Capture the cell that displays the provided text and extract its [X, Y] central coordinate. 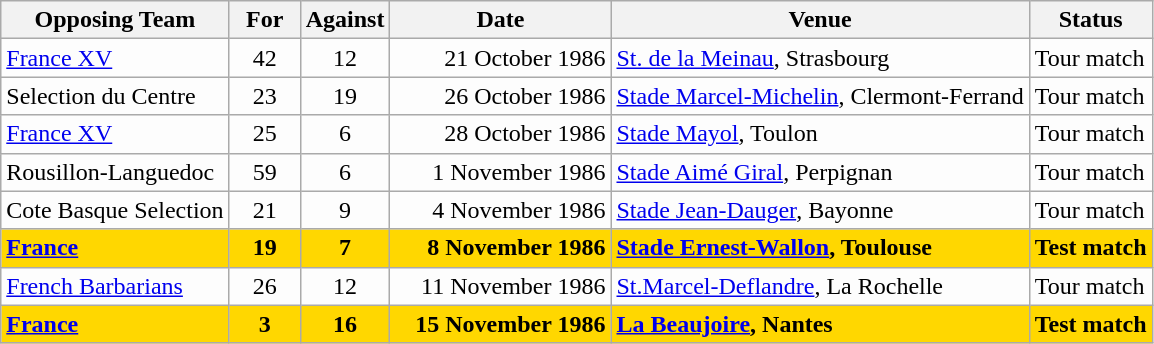
9 [345, 210]
For [264, 20]
26 October 1986 [500, 96]
42 [264, 58]
Stade Mayol, Toulon [820, 134]
Rousillon-Languedoc [115, 172]
La Beaujoire, Nantes [820, 324]
23 [264, 96]
Stade Ernest-Wallon, Toulouse [820, 248]
16 [345, 324]
Status [1090, 20]
7 [345, 248]
Against [345, 20]
3 [264, 324]
28 October 1986 [500, 134]
French Barbarians [115, 286]
4 November 1986 [500, 210]
St.Marcel-Deflandre, La Rochelle [820, 286]
25 [264, 134]
Date [500, 20]
21 October 1986 [500, 58]
Opposing Team [115, 20]
Stade Marcel-Michelin, Clermont-Ferrand [820, 96]
11 November 1986 [500, 286]
Cote Basque Selection [115, 210]
Selection du Centre [115, 96]
21 [264, 210]
Stade Aimé Giral, Perpignan [820, 172]
1 November 1986 [500, 172]
St. de la Meinau, Strasbourg [820, 58]
26 [264, 286]
8 November 1986 [500, 248]
59 [264, 172]
15 November 1986 [500, 324]
Venue [820, 20]
Stade Jean-Dauger, Bayonne [820, 210]
